Identify which cell holds the provided text, then report its (X, Y) central coordinate. 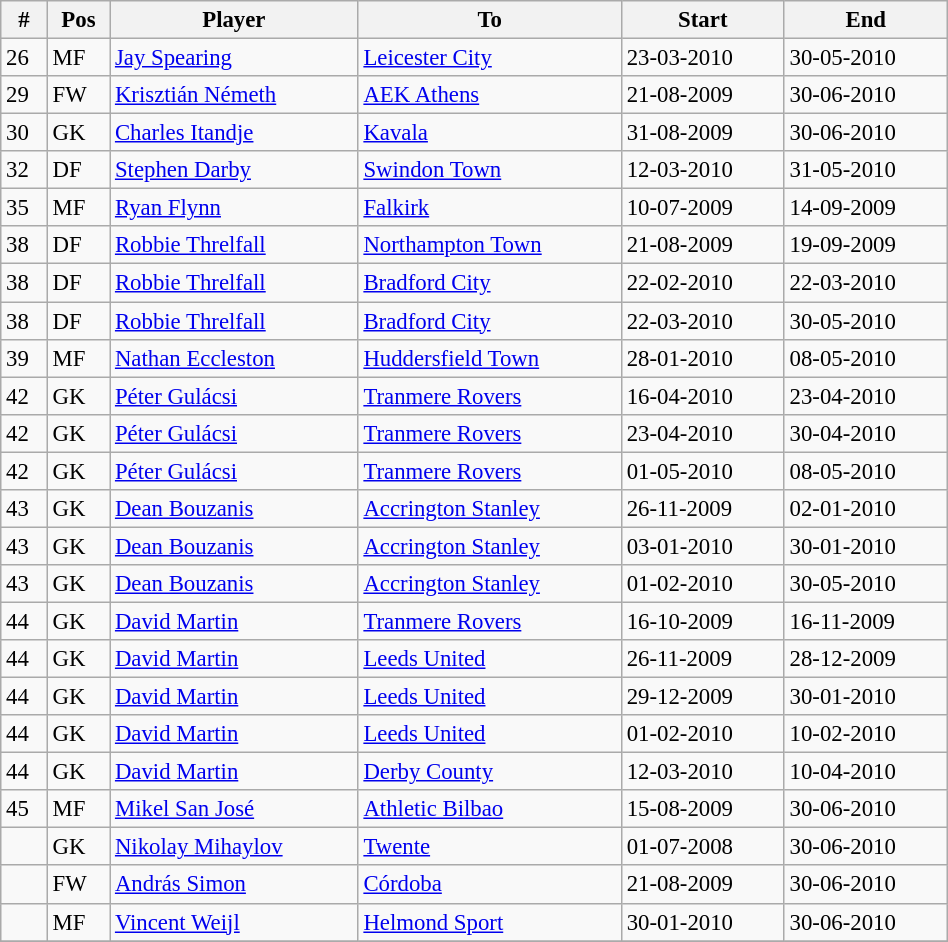
28-12-2009 (866, 659)
23-03-2010 (702, 58)
39 (24, 358)
32 (24, 170)
Leicester City (490, 58)
End (866, 20)
Nikolay Mihaylov (234, 847)
02-01-2010 (866, 509)
16-04-2010 (702, 396)
22-02-2010 (702, 283)
10-02-2010 (866, 734)
03-01-2010 (702, 546)
Start (702, 20)
29 (24, 95)
Vincent Weijl (234, 922)
19-09-2009 (866, 245)
Falkirk (490, 208)
31-05-2010 (866, 170)
Player (234, 20)
Derby County (490, 772)
16-10-2009 (702, 621)
Nathan Eccleston (234, 358)
Athletic Bilbao (490, 809)
15-08-2009 (702, 809)
30-04-2010 (866, 433)
28-01-2010 (702, 358)
16-11-2009 (866, 621)
Kavala (490, 133)
14-09-2009 (866, 208)
Twente (490, 847)
Córdoba (490, 885)
Charles Itandje (234, 133)
01-05-2010 (702, 471)
10-04-2010 (866, 772)
Krisztián Németh (234, 95)
26 (24, 58)
Stephen Darby (234, 170)
AEK Athens (490, 95)
To (490, 20)
# (24, 20)
Northampton Town (490, 245)
29-12-2009 (702, 697)
Helmond Sport (490, 922)
Jay Spearing (234, 58)
Ryan Flynn (234, 208)
András Simon (234, 885)
Huddersfield Town (490, 358)
Swindon Town (490, 170)
35 (24, 208)
31-08-2009 (702, 133)
10-07-2009 (702, 208)
01-07-2008 (702, 847)
45 (24, 809)
Mikel San José (234, 809)
Pos (78, 20)
30 (24, 133)
